Provide the (x, y) coordinate of the cell's center where the given text is located.  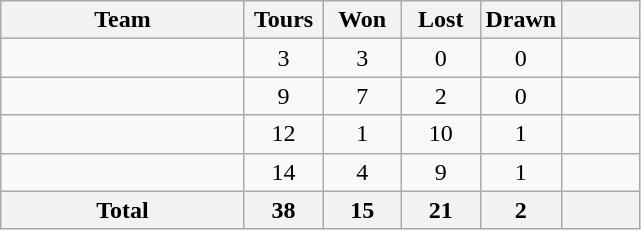
38 (284, 210)
12 (284, 134)
Total (123, 210)
Team (123, 20)
14 (284, 172)
21 (440, 210)
10 (440, 134)
Tours (284, 20)
Lost (440, 20)
Drawn (521, 20)
4 (362, 172)
7 (362, 96)
15 (362, 210)
Won (362, 20)
